Output the [x, y] coordinate of the center of the cell containing the given text.  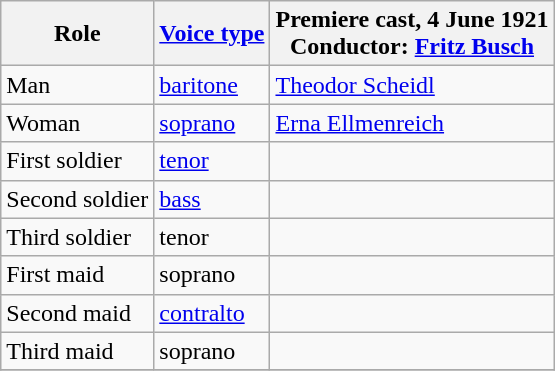
contralto [212, 313]
Man [78, 85]
First soldier [78, 161]
Second soldier [78, 199]
baritone [212, 85]
First maid [78, 275]
bass [212, 199]
Third maid [78, 351]
Second maid [78, 313]
Woman [78, 123]
Third soldier [78, 237]
Erna Ellmenreich [412, 123]
Premiere cast, 4 June 1921Conductor: Fritz Busch [412, 34]
Theodor Scheidl [412, 85]
Voice type [212, 34]
Role [78, 34]
